Find where the given text appears and provide that cell's center as [X, Y] coordinate. 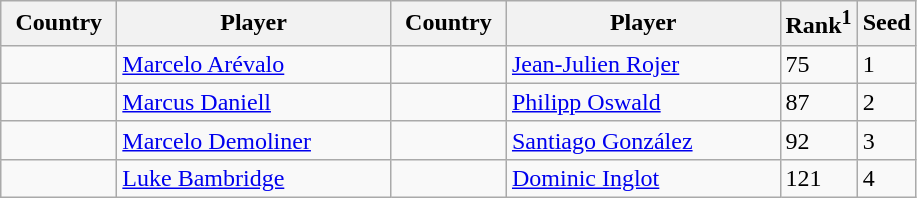
Marcelo Arévalo [254, 64]
Santiago González [643, 140]
Luke Bambridge [254, 178]
Seed [886, 24]
75 [818, 64]
Jean-Julien Rojer [643, 64]
Dominic Inglot [643, 178]
3 [886, 140]
87 [818, 102]
4 [886, 178]
2 [886, 102]
Marcus Daniell [254, 102]
1 [886, 64]
Marcelo Demoliner [254, 140]
121 [818, 178]
Rank1 [818, 24]
92 [818, 140]
Philipp Oswald [643, 102]
